Identify which cell holds the provided text, then report its (X, Y) central coordinate. 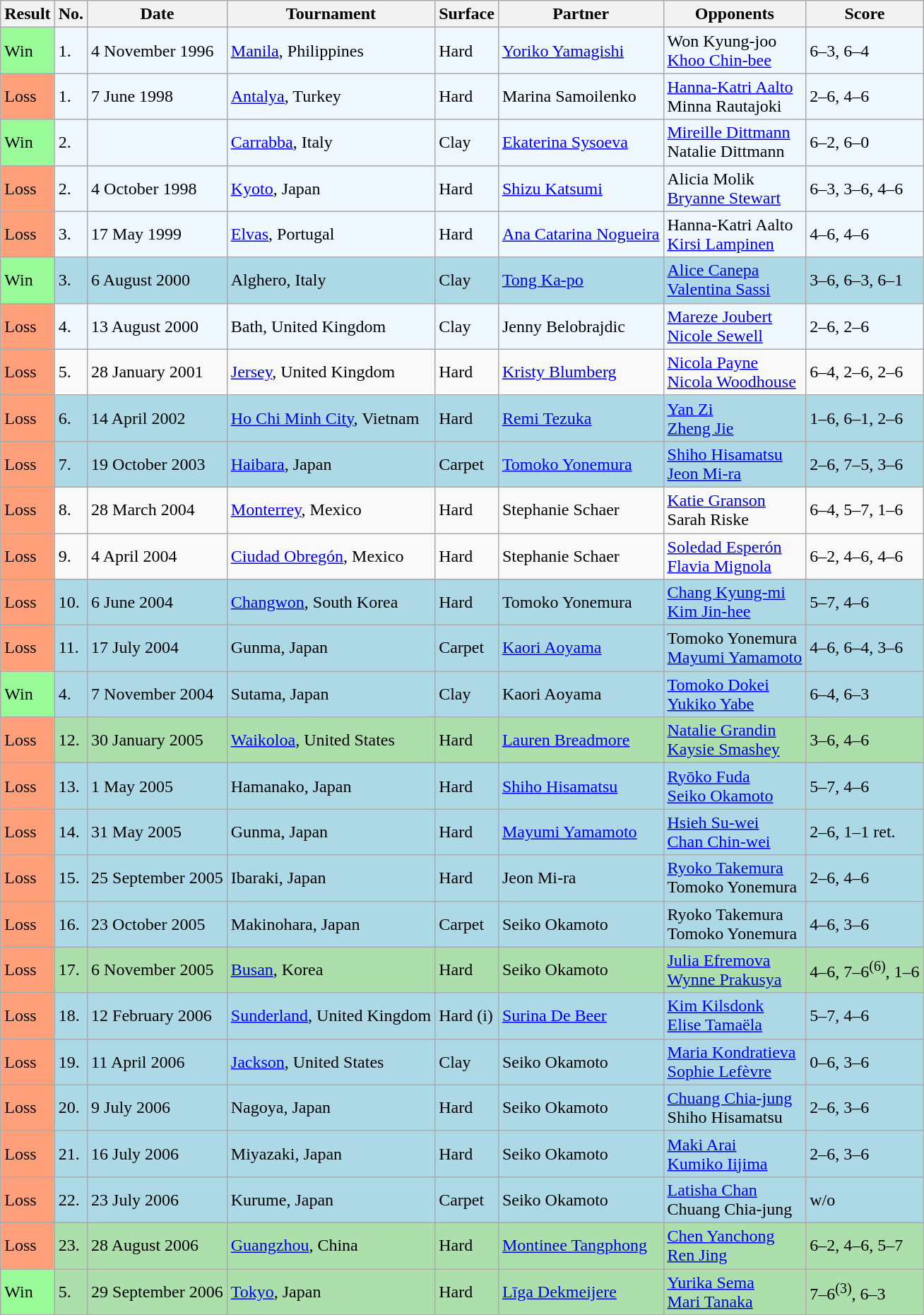
Opponents (735, 14)
6–2, 4–6, 4–6 (865, 555)
6–2, 4–6, 5–7 (865, 1245)
Mareze Joubert Nicole Sewell (735, 326)
29 September 2006 (158, 1292)
31 May 2005 (158, 832)
10. (71, 602)
Miyazaki, Japan (331, 1153)
Shiho Hisamatsu (581, 786)
Ciudad Obregón, Mexico (331, 555)
7 November 2004 (158, 694)
9. (71, 555)
Hanna-Katri Aalto Kirsi Lampinen (735, 235)
Chuang Chia-jung Shiho Hisamatsu (735, 1108)
6–4, 2–6, 2–6 (865, 372)
Manila, Philippines (331, 51)
Ibaraki, Japan (331, 878)
Nicola Payne Nicola Woodhouse (735, 372)
20. (71, 1108)
13. (71, 786)
Natalie Grandin Kaysie Smashey (735, 741)
11. (71, 649)
Changwon, South Korea (331, 602)
Date (158, 14)
Carrabba, Italy (331, 143)
Hard (i) (467, 1016)
Katie Granson Sarah Riske (735, 510)
Sutama, Japan (331, 694)
Ho Chi Minh City, Vietnam (331, 418)
23. (71, 1245)
Chen Yanchong Ren Jing (735, 1245)
22. (71, 1200)
2–6, 7–5, 3–6 (865, 464)
6 June 2004 (158, 602)
Julia Efremova Wynne Prakusya (735, 969)
2–6, 2–6 (865, 326)
Nagoya, Japan (331, 1108)
8. (71, 510)
17 May 1999 (158, 235)
0–6, 3–6 (865, 1061)
6 November 2005 (158, 969)
Tournament (331, 14)
4 November 1996 (158, 51)
Alice Canepa Valentina Sassi (735, 280)
Marina Samoilenko (581, 96)
Jersey, United Kingdom (331, 372)
Lauren Breadmore (581, 741)
1–6, 6–1, 2–6 (865, 418)
6–2, 6–0 (865, 143)
Kurume, Japan (331, 1200)
Surface (467, 14)
Ana Catarina Nogueira (581, 235)
6–3, 6–4 (865, 51)
Kyoto, Japan (331, 188)
6–4, 6–3 (865, 694)
16 July 2006 (158, 1153)
4–6, 7–6(6), 1–6 (865, 969)
23 July 2006 (158, 1200)
Jenny Belobrajdic (581, 326)
Remi Tezuka (581, 418)
6–4, 5–7, 1–6 (865, 510)
Maki Arai Kumiko Iijima (735, 1153)
14 April 2002 (158, 418)
Ekaterina Sysoeva (581, 143)
Mireille Dittmann Natalie Dittmann (735, 143)
7. (71, 464)
Waikoloa, United States (331, 741)
Hanna-Katri Aalto Minna Rautajoki (735, 96)
21. (71, 1153)
Ryōko Fuda Seiko Okamoto (735, 786)
Maria Kondratieva Sophie Lefèvre (735, 1061)
12 February 2006 (158, 1016)
Monterrey, Mexico (331, 510)
Soledad Esperón Flavia Mignola (735, 555)
12. (71, 741)
Antalya, Turkey (331, 96)
Surina De Beer (581, 1016)
Shizu Katsumi (581, 188)
Score (865, 14)
Hsieh Su-wei Chan Chin-wei (735, 832)
Jackson, United States (331, 1061)
19. (71, 1061)
Yoriko Yamagishi (581, 51)
16. (71, 924)
Tomoko Dokei Yukiko Yabe (735, 694)
4 April 2004 (158, 555)
4–6, 6–4, 3–6 (865, 649)
Yurika Sema Mari Tanaka (735, 1292)
19 October 2003 (158, 464)
Chang Kyung-mi Kim Jin-hee (735, 602)
15. (71, 878)
Partner (581, 14)
3–6, 6–3, 6–1 (865, 280)
7–6(3), 6–3 (865, 1292)
4–6, 3–6 (865, 924)
7 June 1998 (158, 96)
2–6, 1–1 ret. (865, 832)
28 August 2006 (158, 1245)
Busan, Korea (331, 969)
Makinohara, Japan (331, 924)
28 March 2004 (158, 510)
Shiho Hisamatsu Jeon Mi-ra (735, 464)
Won Kyung-joo Khoo Chin-bee (735, 51)
3–6, 4–6 (865, 741)
23 October 2005 (158, 924)
4–6, 4–6 (865, 235)
Tomoko Yonemura Mayumi Yamamoto (735, 649)
6 August 2000 (158, 280)
Mayumi Yamamoto (581, 832)
11 April 2006 (158, 1061)
Bath, United Kingdom (331, 326)
Tong Ka-po (581, 280)
w/o (865, 1200)
Sunderland, United Kingdom (331, 1016)
6–3, 3–6, 4–6 (865, 188)
No. (71, 14)
Elvas, Portugal (331, 235)
1 May 2005 (158, 786)
Tokyo, Japan (331, 1292)
30 January 2005 (158, 741)
14. (71, 832)
13 August 2000 (158, 326)
18. (71, 1016)
Yan Zi Zheng Jie (735, 418)
Guangzhou, China (331, 1245)
28 January 2001 (158, 372)
Result (28, 14)
6. (71, 418)
Jeon Mi-ra (581, 878)
Kristy Blumberg (581, 372)
25 September 2005 (158, 878)
17. (71, 969)
Hamanako, Japan (331, 786)
Alicia Molik Bryanne Stewart (735, 188)
Kim Kilsdonk Elise Tamaëla (735, 1016)
Haibara, Japan (331, 464)
Latisha Chan Chuang Chia-jung (735, 1200)
9 July 2006 (158, 1108)
Montinee Tangphong (581, 1245)
4 October 1998 (158, 188)
Alghero, Italy (331, 280)
Līga Dekmeijere (581, 1292)
17 July 2004 (158, 649)
